Return [x, y] of the center of cell containing provided text 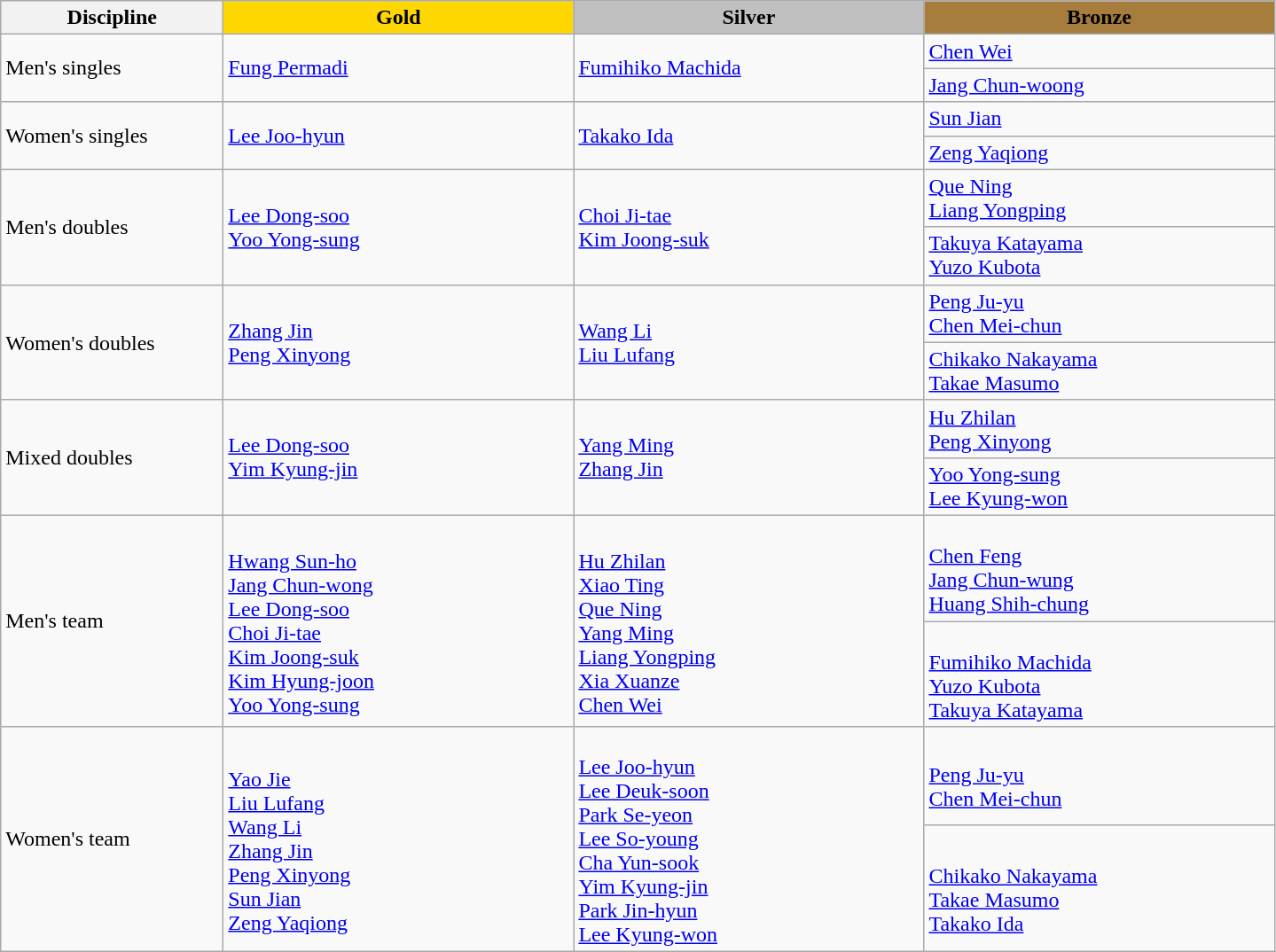
Fumihiko Machida [748, 68]
Lee Joo-hyun Lee Deuk-soon Park Se-yeon Lee So-young Cha Yun-sook Yim Kyung-jin Park Jin-hyun Lee Kyung-won [748, 839]
Zhang Jin Peng Xinyong [399, 342]
Silver [748, 18]
Bronze [1100, 18]
Que Ning Liang Yongping [1100, 199]
Takuya Katayama Yuzo Kubota [1100, 255]
Women's singles [112, 136]
Yoo Yong-sung Lee Kyung-won [1100, 486]
Gold [399, 18]
Men's singles [112, 68]
Zeng Yaqiong [1100, 152]
Fung Permadi [399, 68]
Wang Li Liu Lufang [748, 342]
Chikako Nakayama Takae Masumo Takako Ida [1100, 888]
Lee Dong-soo Yim Kyung-jin [399, 457]
Yang Ming Zhang Jin [748, 457]
Women's team [112, 839]
Jang Chun-woong [1100, 85]
Takako Ida [748, 136]
Sun Jian [1100, 119]
Fumihiko Machida Yuzo Kubota Takuya Katayama [1100, 674]
Hu Zhilan Peng Xinyong [1100, 429]
Discipline [112, 18]
Mixed doubles [112, 457]
Chen Feng Jang Chun-wung Huang Shih-chung [1100, 567]
Men's doubles [112, 227]
Hwang Sun-ho Jang Chun-wong Lee Dong-soo Choi Ji-tae Kim Joong-suk Kim Hyung-joon Yoo Yong-sung [399, 620]
Men's team [112, 620]
Hu Zhilan Xiao Ting Que Ning Yang Ming Liang Yongping Xia Xuanze Chen Wei [748, 620]
Women's doubles [112, 342]
Chikako Nakayama Takae Masumo [1100, 371]
Yao Jie Liu Lufang Wang Li Zhang Jin Peng Xinyong Sun Jian Zeng Yaqiong [399, 839]
Chen Wei [1100, 51]
Choi Ji-tae Kim Joong-suk [748, 227]
Lee Joo-hyun [399, 136]
Lee Dong-soo Yoo Yong-sung [399, 227]
